Determine the [x, y] coordinate at the center of the cell enclosing the given text.  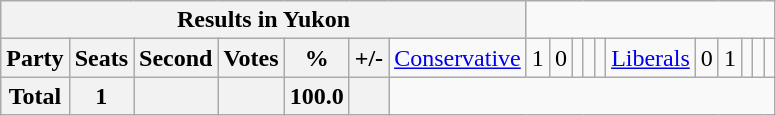
Total [35, 96]
100.0 [316, 96]
Second [176, 58]
+/- [368, 58]
Votes [251, 58]
Seats [101, 58]
% [316, 58]
Results in Yukon [264, 20]
Party [35, 58]
Liberals [651, 58]
Conservative [458, 58]
